Detect which cell encompasses the target text, then output its [X, Y] center coordinate. 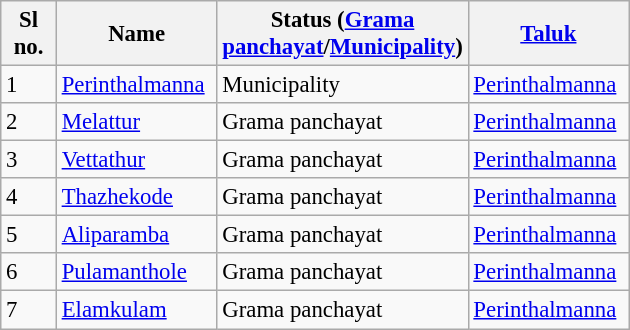
Melattur [136, 122]
Taluk [548, 34]
Thazhekode [136, 197]
Sl no. [29, 34]
6 [29, 273]
2 [29, 122]
3 [29, 160]
7 [29, 310]
4 [29, 197]
Vettathur [136, 160]
Name [136, 34]
Municipality [342, 85]
5 [29, 235]
Aliparamba [136, 235]
Status (Grama panchayat/Municipality) [342, 34]
1 [29, 85]
Elamkulam [136, 310]
Pulamanthole [136, 273]
